Return the (X, Y) coordinate for the center point of the cell that contains the specified text.  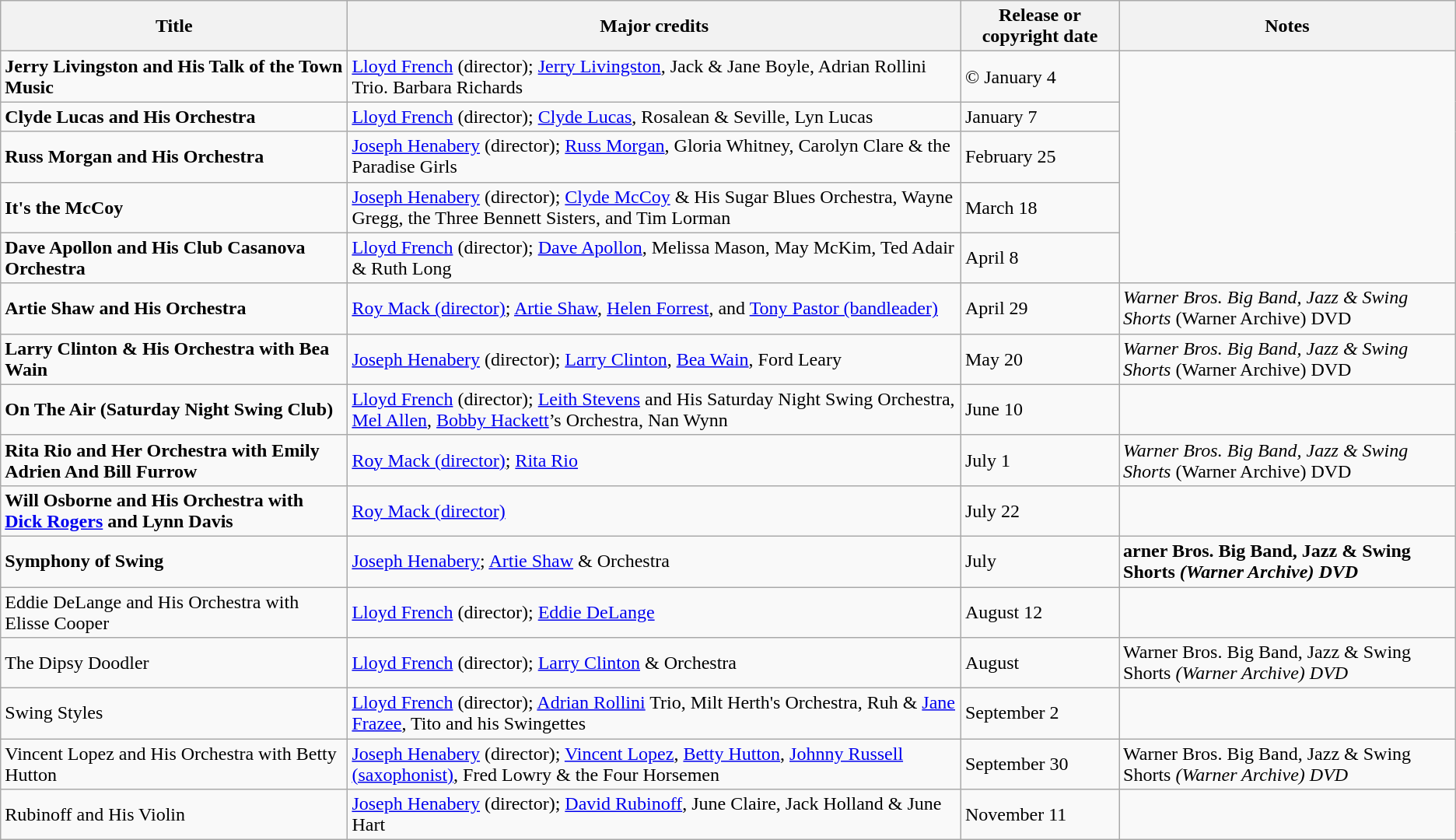
July 1 (1039, 460)
Lloyd French (director); Jerry Livingston, Jack & Jane Boyle, Adrian Rollini Trio. Barbara Richards (655, 76)
Lloyd French (director); Dave Apollon, Melissa Mason, May McKim, Ted Adair & Ruth Long (655, 258)
Lloyd French (director); Leith Stevens and His Saturday Night Swing Orchestra, Mel Allen, Bobby Hackett’s Orchestra, Nan Wynn (655, 409)
Joseph Henabery (director); Clyde McCoy & His Sugar Blues Orchestra, Wayne Gregg, the Three Bennett Sisters, and Tim Lorman (655, 207)
Lloyd French (director); Clyde Lucas, Rosalean & Seville, Lyn Lucas (655, 117)
Joseph Henabery (director); Russ Morgan, Gloria Whitney, Carolyn Clare & the Paradise Girls (655, 157)
September 30 (1039, 764)
Lloyd French (director); Larry Clinton & Orchestra (655, 663)
Roy Mack (director); Rita Rio (655, 460)
May 20 (1039, 359)
Roy Mack (director); Artie Shaw, Helen Forrest, and Tony Pastor (bandleader) (655, 308)
Roy Mack (director) (655, 510)
Larry Clinton & His Orchestra with Bea Wain (174, 359)
Rubinoff and His Violin (174, 815)
August 12 (1039, 611)
Jerry Livingston and His Talk of the Town Music (174, 76)
Major credits (655, 26)
Joseph Henabery (director); Vincent Lopez, Betty Hutton, Johnny Russell (saxophonist), Fred Lowry & the Four Horsemen (655, 764)
Clyde Lucas and His Orchestra (174, 117)
Symphony of Swing (174, 562)
July 22 (1039, 510)
Vincent Lopez and His Orchestra with Betty Hutton (174, 764)
Dave Apollon and His Club Casanova Orchestra (174, 258)
Joseph Henabery; Artie Shaw & Orchestra (655, 562)
Russ Morgan and His Orchestra (174, 157)
Joseph Henabery (director); Larry Clinton, Bea Wain, Ford Leary (655, 359)
September 2 (1039, 714)
arner Bros. Big Band, Jazz & Swing Shorts (Warner Archive) DVD (1288, 562)
Lloyd French (director); Adrian Rollini Trio, Milt Herth's Orchestra, Ruh & Jane Frazee, Tito and his Swingettes (655, 714)
© January 4 (1039, 76)
July (1039, 562)
August (1039, 663)
The Dipsy Doodler (174, 663)
June 10 (1039, 409)
It's the McCoy (174, 207)
February 25 (1039, 157)
Joseph Henabery (director); David Rubinoff, June Claire, Jack Holland & June Hart (655, 815)
Release or copyright date (1039, 26)
Will Osborne and His Orchestra with Dick Rogers and Lynn Davis (174, 510)
On The Air (Saturday Night Swing Club) (174, 409)
Notes (1288, 26)
Title (174, 26)
March 18 (1039, 207)
November 11 (1039, 815)
Artie Shaw and His Orchestra (174, 308)
Eddie DeLange and His Orchestra with Elisse Cooper (174, 611)
April 29 (1039, 308)
April 8 (1039, 258)
Swing Styles (174, 714)
Rita Rio and Her Orchestra with Emily Adrien And Bill Furrow (174, 460)
January 7 (1039, 117)
Lloyd French (director); Eddie DeLange (655, 611)
